Return the (x, y) coordinate for the center point of the cell that contains the specified text.  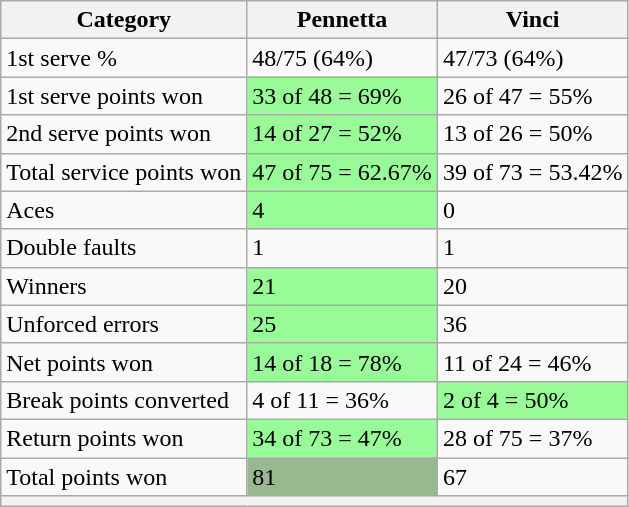
Pennetta (342, 20)
Aces (124, 210)
13 of 26 = 50% (532, 134)
81 (342, 477)
Total service points won (124, 172)
14 of 27 = 52% (342, 134)
21 (342, 286)
1st serve points won (124, 96)
26 of 47 = 55% (532, 96)
Unforced errors (124, 324)
33 of 48 = 69% (342, 96)
34 of 73 = 47% (342, 438)
4 of 11 = 36% (342, 400)
47/73 (64%) (532, 58)
36 (532, 324)
Return points won (124, 438)
28 of 75 = 37% (532, 438)
Winners (124, 286)
39 of 73 = 53.42% (532, 172)
2 of 4 = 50% (532, 400)
Total points won (124, 477)
20 (532, 286)
Category (124, 20)
Vinci (532, 20)
0 (532, 210)
67 (532, 477)
14 of 18 = 78% (342, 362)
2nd serve points won (124, 134)
47 of 75 = 62.67% (342, 172)
11 of 24 = 46% (532, 362)
Break points converted (124, 400)
25 (342, 324)
Net points won (124, 362)
1st serve % (124, 58)
Double faults (124, 248)
4 (342, 210)
48/75 (64%) (342, 58)
